Identify which cell holds the provided text, then report its (x, y) central coordinate. 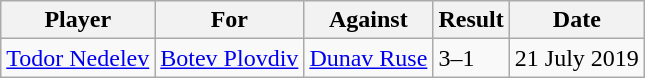
3–1 (471, 58)
Botev Plovdiv (230, 58)
For (230, 20)
Date (576, 20)
Player (78, 20)
Against (368, 20)
Result (471, 20)
21 July 2019 (576, 58)
Todor Nedelev (78, 58)
Dunav Ruse (368, 58)
